Return (X, Y) of the center of cell containing provided text 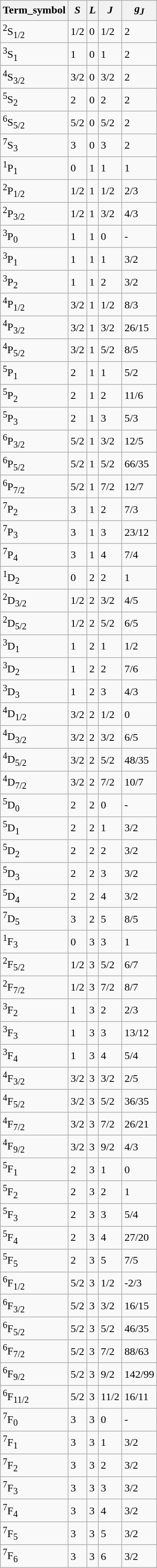
3P2 (34, 282)
11/6 (140, 396)
7/6 (140, 669)
4S3/2 (34, 77)
5S2 (34, 100)
5F3 (34, 1215)
3P1 (34, 259)
4F9/2 (34, 1147)
7P2 (34, 509)
5/3 (140, 418)
4P1/2 (34, 304)
5F1 (34, 1169)
4D1/2 (34, 714)
3F2 (34, 1010)
7P4 (34, 555)
66/35 (140, 464)
5D4 (34, 896)
5F2 (34, 1192)
12/5 (140, 441)
2F5/2 (34, 964)
2F7/2 (34, 987)
5F4 (34, 1237)
5D2 (34, 850)
3S1 (34, 55)
4F3/2 (34, 1079)
gJ (140, 10)
4F7/2 (34, 1124)
48/35 (140, 760)
2P3/2 (34, 214)
7P3 (34, 532)
7D5 (34, 919)
12/7 (140, 487)
16/15 (140, 1306)
4P3/2 (34, 328)
J (110, 10)
3D3 (34, 691)
2/5 (140, 1079)
8/7 (140, 987)
6P5/2 (34, 464)
7F4 (34, 1510)
7F0 (34, 1420)
26/15 (140, 328)
27/20 (140, 1237)
13/12 (140, 1033)
7F3 (34, 1488)
46/35 (140, 1329)
6P3/2 (34, 441)
4D7/2 (34, 782)
5P1 (34, 373)
16/11 (140, 1397)
11/2 (110, 1397)
5D3 (34, 874)
-2/3 (140, 1283)
7F6 (34, 1556)
7/4 (140, 555)
3D1 (34, 646)
2D3/2 (34, 601)
1F3 (34, 942)
10/7 (140, 782)
6 (110, 1556)
6F5/2 (34, 1329)
1P1 (34, 168)
Term_symbol (34, 10)
2P1/2 (34, 191)
3D2 (34, 669)
4/5 (140, 601)
7F2 (34, 1465)
7F1 (34, 1442)
6S5/2 (34, 123)
5P3 (34, 418)
5P2 (34, 396)
2S1/2 (34, 31)
4P5/2 (34, 350)
5F5 (34, 1260)
L (93, 10)
3F3 (34, 1033)
7F5 (34, 1534)
88/63 (140, 1352)
8/3 (140, 304)
4F5/2 (34, 1101)
3F4 (34, 1055)
23/12 (140, 532)
6/7 (140, 964)
6F3/2 (34, 1306)
3P0 (34, 236)
6F7/2 (34, 1352)
5D0 (34, 806)
4D5/2 (34, 760)
5D1 (34, 828)
6F9/2 (34, 1374)
2D5/2 (34, 623)
S (77, 10)
4D3/2 (34, 737)
6F11/2 (34, 1397)
6P7/2 (34, 487)
142/99 (140, 1374)
7/5 (140, 1260)
7/3 (140, 509)
36/35 (140, 1101)
1D2 (34, 577)
26/21 (140, 1124)
6F1/2 (34, 1283)
7S3 (34, 145)
